Identify which cell holds the provided text, then report its [x, y] central coordinate. 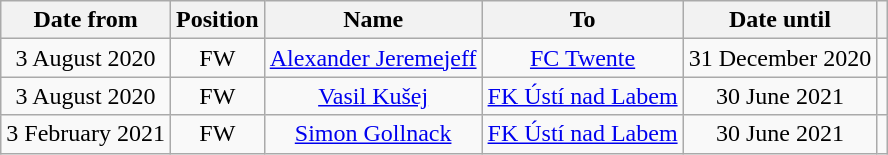
To [582, 20]
Name [373, 20]
Date until [780, 20]
Simon Gollnack [373, 134]
3 February 2021 [86, 134]
Vasil Kušej [373, 96]
Alexander Jeremejeff [373, 58]
Date from [86, 20]
31 December 2020 [780, 58]
FC Twente [582, 58]
Position [217, 20]
